Return the (X, Y) coordinate for the center point of the cell that contains the specified text.  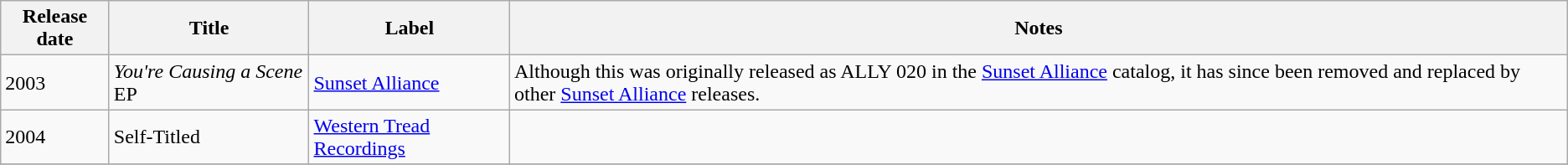
2004 (55, 137)
Western Tread Recordings (410, 137)
Title (209, 28)
2003 (55, 82)
Sunset Alliance (410, 82)
Notes (1039, 28)
You're Causing a Scene EP (209, 82)
Label (410, 28)
Self-Titled (209, 137)
Release date (55, 28)
